Find where the given text appears and provide that cell's center as (x, y) coordinate. 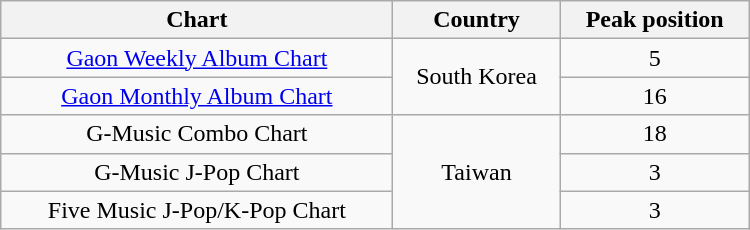
Country (476, 20)
Chart (197, 20)
South Korea (476, 77)
16 (654, 96)
Gaon Monthly Album Chart (197, 96)
Peak position (654, 20)
Five Music J-Pop/K-Pop Chart (197, 210)
Gaon Weekly Album Chart (197, 58)
G-Music J-Pop Chart (197, 172)
G-Music Combo Chart (197, 134)
5 (654, 58)
18 (654, 134)
Taiwan (476, 172)
